Locate the cell with the specified text and output its [X, Y] center coordinate. 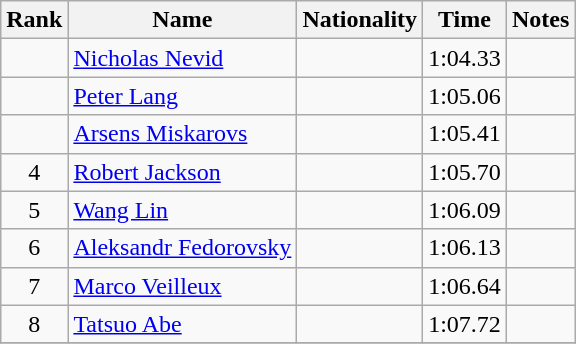
8 [34, 324]
1:04.33 [465, 58]
1:06.13 [465, 248]
Tatsuo Abe [182, 324]
Robert Jackson [182, 172]
Time [465, 20]
4 [34, 172]
1:06.64 [465, 286]
Notes [540, 20]
1:05.06 [465, 96]
Wang Lin [182, 210]
1:06.09 [465, 210]
Arsens Miskarovs [182, 134]
Aleksandr Fedorovsky [182, 248]
7 [34, 286]
Rank [34, 20]
1:05.41 [465, 134]
5 [34, 210]
Marco Veilleux [182, 286]
Nicholas Nevid [182, 58]
Nationality [360, 20]
Name [182, 20]
1:07.72 [465, 324]
1:05.70 [465, 172]
6 [34, 248]
Peter Lang [182, 96]
